For the text-containing cell, return its midpoint in [X, Y] coordinate format. 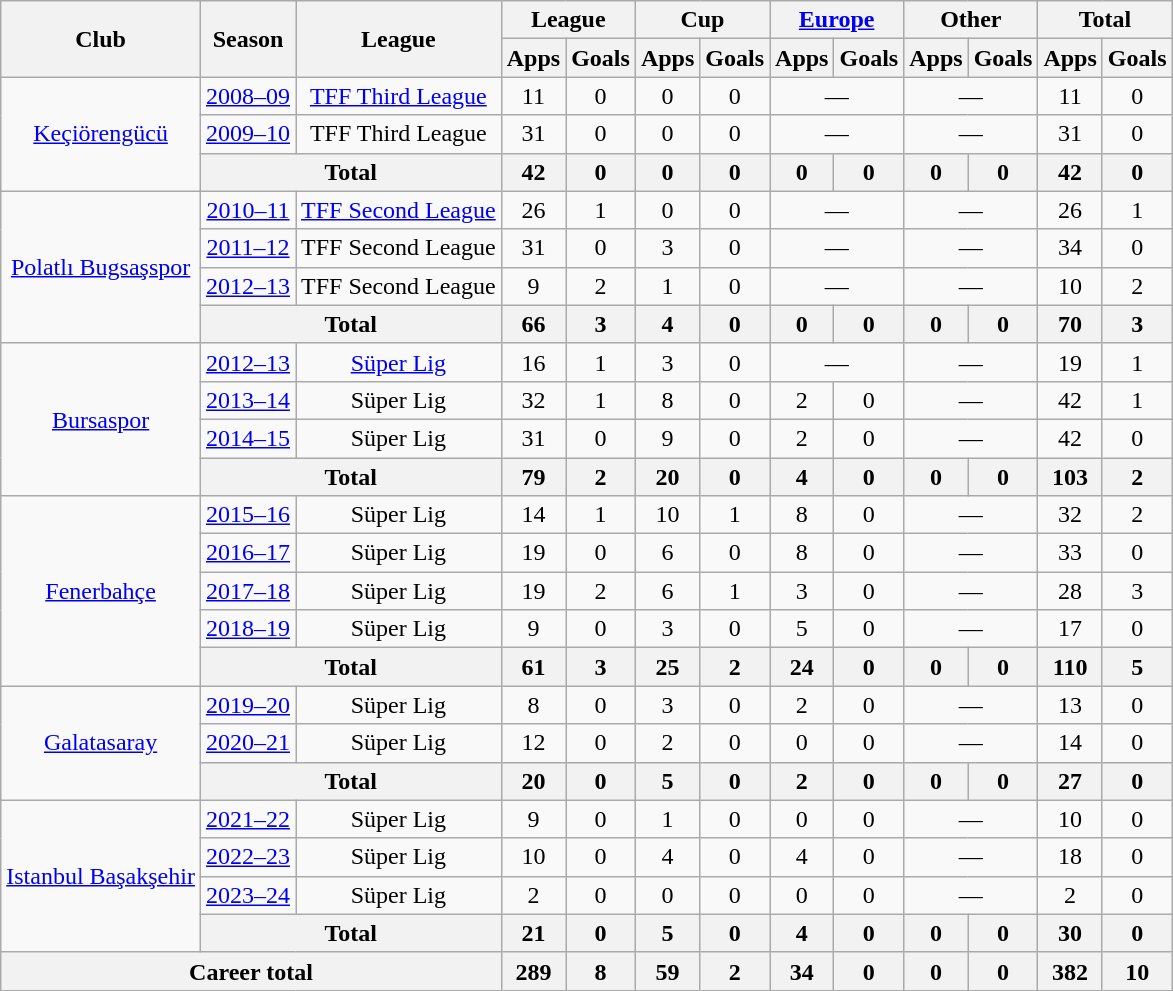
Fenerbahçe [101, 591]
13 [1070, 705]
59 [667, 971]
Keçiörengücü [101, 134]
66 [533, 324]
25 [667, 667]
Bursaspor [101, 419]
382 [1070, 971]
2010–11 [248, 210]
12 [533, 743]
27 [1070, 781]
79 [533, 477]
70 [1070, 324]
2016–17 [248, 553]
Polatlı Bugsaşspor [101, 267]
Cup [702, 20]
110 [1070, 667]
2008–09 [248, 96]
289 [533, 971]
Galatasaray [101, 743]
28 [1070, 591]
Career total [251, 971]
33 [1070, 553]
2017–18 [248, 591]
18 [1070, 857]
2018–19 [248, 629]
2019–20 [248, 705]
2009–10 [248, 134]
103 [1070, 477]
2022–23 [248, 857]
Europe [837, 20]
24 [802, 667]
Istanbul Başakşehir [101, 876]
30 [1070, 933]
Club [101, 39]
Other [971, 20]
16 [533, 362]
2015–16 [248, 515]
Season [248, 39]
2013–14 [248, 400]
2023–24 [248, 895]
61 [533, 667]
2011–12 [248, 248]
17 [1070, 629]
2014–15 [248, 438]
21 [533, 933]
2021–22 [248, 819]
2020–21 [248, 743]
